Detect which cell encompasses the target text, then output its [X, Y] center coordinate. 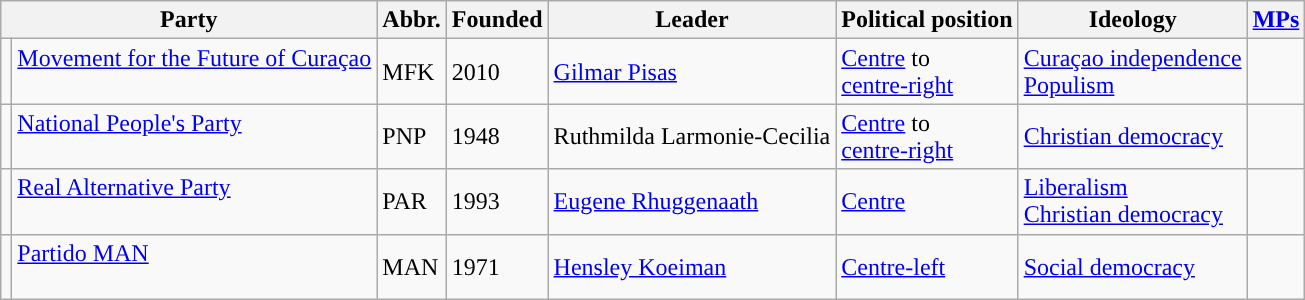
Social democracy [1132, 266]
1971 [497, 266]
Movement for the Future of Curaçao [194, 72]
MPs [1276, 20]
Leader [692, 20]
1948 [497, 136]
2010 [497, 72]
National People's Party [194, 136]
Eugene Rhuggenaath [692, 202]
Centre-left [927, 266]
PAR [412, 202]
Christian democracy [1132, 136]
LiberalismChristian democracy [1132, 202]
Ideology [1132, 20]
Party [189, 20]
Real Alternative Party [194, 202]
MFK [412, 72]
Centre [927, 202]
Curaçao independencePopulism [1132, 72]
Political position [927, 20]
Founded [497, 20]
Partido MAN [194, 266]
PNP [412, 136]
Ruthmilda Larmonie-Cecilia [692, 136]
1993 [497, 202]
Hensley Koeiman [692, 266]
MAN [412, 266]
Abbr. [412, 20]
Gilmar Pisas [692, 72]
